Identify which cell holds the provided text, then report its (x, y) central coordinate. 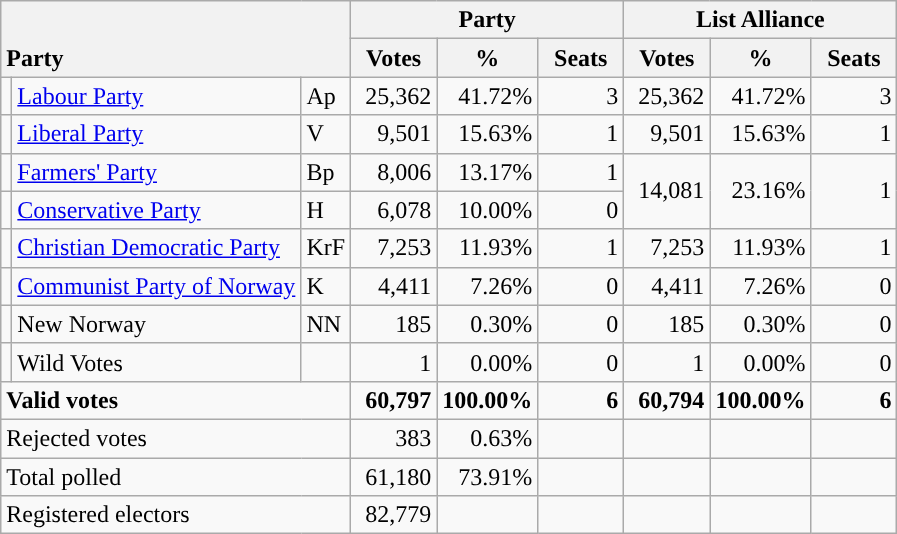
Registered electors (176, 515)
383 (394, 438)
Christian Democratic Party (156, 248)
Liberal Party (156, 134)
Labour Party (156, 96)
H (326, 210)
23.16% (760, 191)
10.00% (488, 210)
6,078 (394, 210)
60,794 (667, 400)
NN (326, 324)
Rejected votes (176, 438)
Valid votes (176, 400)
60,797 (394, 400)
82,779 (394, 515)
Bp (326, 172)
V (326, 134)
Total polled (176, 477)
Communist Party of Norway (156, 286)
14,081 (667, 191)
0.63% (488, 438)
8,006 (394, 172)
New Norway (156, 324)
Ap (326, 96)
Farmers' Party (156, 172)
Conservative Party (156, 210)
73.91% (488, 477)
61,180 (394, 477)
K (326, 286)
13.17% (488, 172)
KrF (326, 248)
Wild Votes (156, 362)
List Alliance (760, 20)
